For the text-containing cell, return its midpoint in [X, Y] coordinate format. 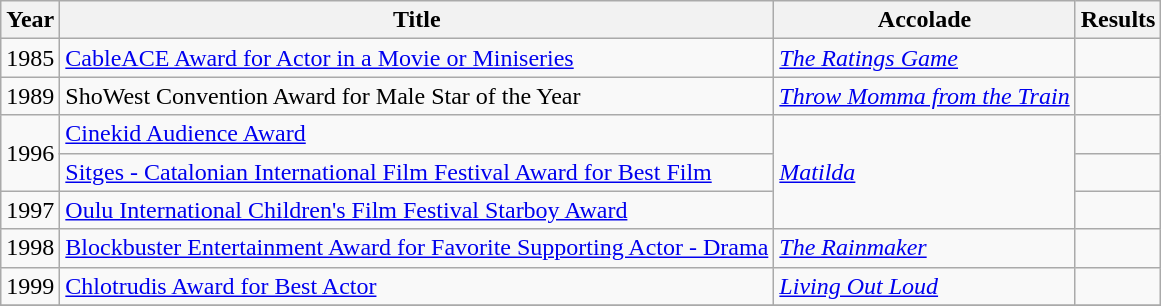
Title [417, 20]
Chlotrudis Award for Best Actor [417, 286]
The Ratings Game [924, 58]
ShoWest Convention Award for Male Star of the Year [417, 96]
1989 [30, 96]
Oulu International Children's Film Festival Starboy Award [417, 210]
Cinekid Audience Award [417, 134]
1999 [30, 286]
CableACE Award for Actor in a Movie or Miniseries [417, 58]
The Rainmaker [924, 248]
Matilda [924, 172]
Blockbuster Entertainment Award for Favorite Supporting Actor - Drama [417, 248]
1996 [30, 153]
Living Out Loud [924, 286]
Throw Momma from the Train [924, 96]
1985 [30, 58]
1998 [30, 248]
1997 [30, 210]
Year [30, 20]
Results [1118, 20]
Accolade [924, 20]
Sitges - Catalonian International Film Festival Award for Best Film [417, 172]
